Capture the cell that displays the provided text and extract its (x, y) central coordinate. 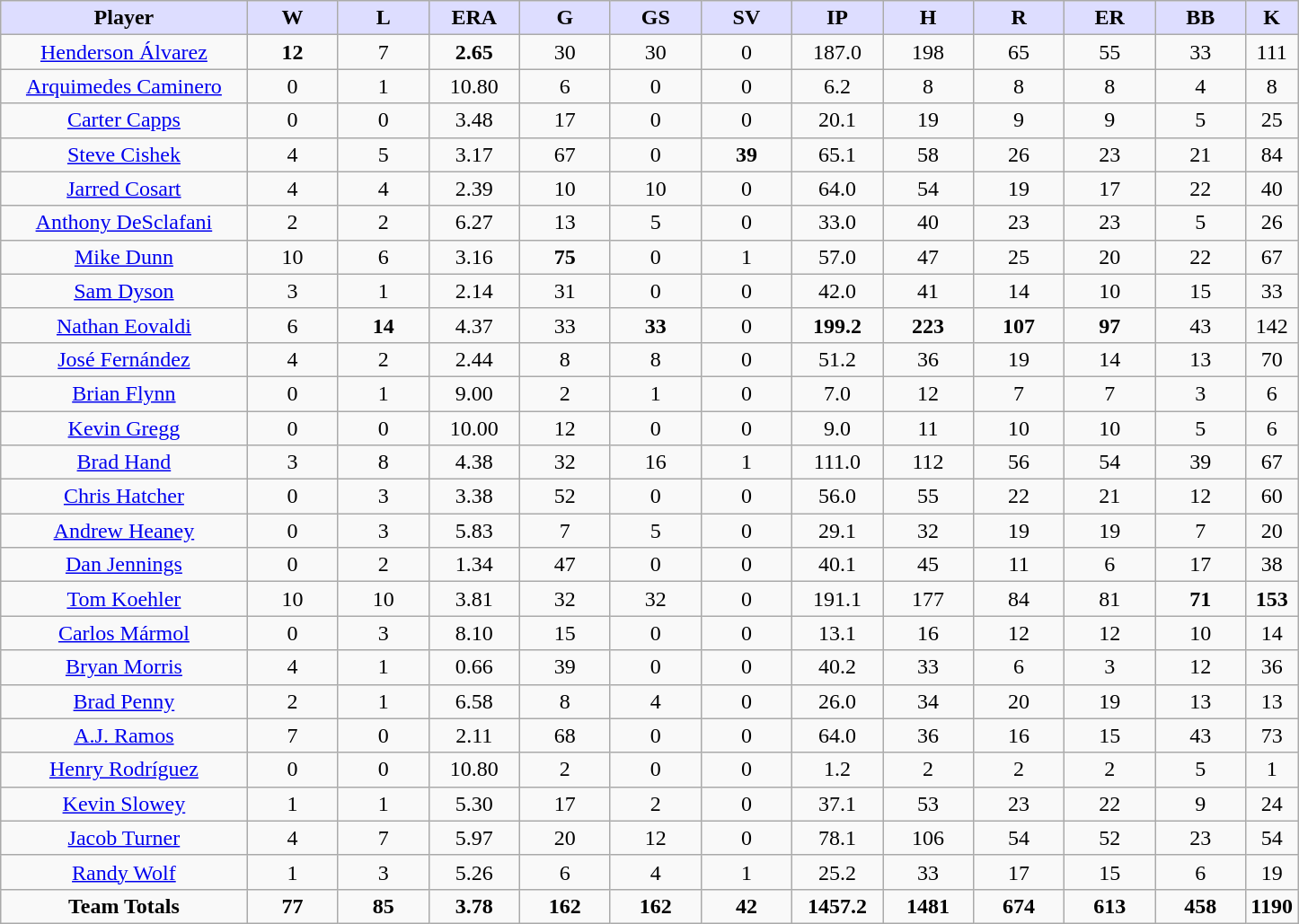
68 (564, 735)
1190 (1272, 906)
26.0 (837, 701)
Mike Dunn (124, 257)
5.26 (474, 872)
81 (1110, 599)
H (927, 18)
Bryan Morris (124, 667)
Steve Cishek (124, 154)
6.27 (474, 223)
2.39 (474, 189)
G (564, 18)
198 (927, 52)
60 (1272, 497)
Carter Capps (124, 120)
6.2 (837, 86)
4.37 (474, 325)
97 (1110, 325)
Henderson Álvarez (124, 52)
Sam Dyson (124, 291)
38 (1272, 565)
2.11 (474, 735)
3.81 (474, 599)
9.0 (837, 428)
40.1 (837, 565)
29.1 (837, 531)
191.1 (837, 599)
BB (1200, 18)
Andrew Heaney (124, 531)
31 (564, 291)
GS (656, 18)
3.17 (474, 154)
A.J. Ramos (124, 735)
37.1 (837, 804)
24 (1272, 804)
1481 (927, 906)
Tom Koehler (124, 599)
13.1 (837, 633)
Player (124, 18)
L (383, 18)
K (1272, 18)
70 (1272, 359)
Brad Penny (124, 701)
187.0 (837, 52)
SV (746, 18)
112 (927, 462)
58 (927, 154)
Arquimedes Caminero (124, 86)
8.10 (474, 633)
Henry Rodríguez (124, 770)
IP (837, 18)
223 (927, 325)
4.38 (474, 462)
199.2 (837, 325)
5.97 (474, 838)
57.0 (837, 257)
1.2 (837, 770)
Nathan Eovaldi (124, 325)
106 (927, 838)
5.83 (474, 531)
2.14 (474, 291)
65.1 (837, 154)
José Fernández (124, 359)
71 (1200, 599)
Team Totals (124, 906)
111.0 (837, 462)
2.65 (474, 52)
6.58 (474, 701)
41 (927, 291)
3.16 (474, 257)
Kevin Gregg (124, 428)
111 (1272, 52)
458 (1200, 906)
Jarred Cosart (124, 189)
1.34 (474, 565)
78.1 (837, 838)
51.2 (837, 359)
42.0 (837, 291)
Brad Hand (124, 462)
Jacob Turner (124, 838)
34 (927, 701)
9.00 (474, 393)
75 (564, 257)
3.78 (474, 906)
Kevin Slowey (124, 804)
5.30 (474, 804)
1457.2 (837, 906)
153 (1272, 599)
20.1 (837, 120)
56 (1019, 462)
Randy Wolf (124, 872)
Carlos Mármol (124, 633)
Brian Flynn (124, 393)
ER (1110, 18)
Anthony DeSclafani (124, 223)
3.38 (474, 497)
2.44 (474, 359)
42 (746, 906)
Chris Hatcher (124, 497)
7.0 (837, 393)
56.0 (837, 497)
53 (927, 804)
R (1019, 18)
65 (1019, 52)
45 (927, 565)
ERA (474, 18)
33.0 (837, 223)
142 (1272, 325)
40.2 (837, 667)
77 (293, 906)
85 (383, 906)
674 (1019, 906)
177 (927, 599)
W (293, 18)
25.2 (837, 872)
0.66 (474, 667)
10.00 (474, 428)
3.48 (474, 120)
Dan Jennings (124, 565)
73 (1272, 735)
107 (1019, 325)
613 (1110, 906)
